Search for the cell housing the specified text and yield its [x, y] center coordinate. 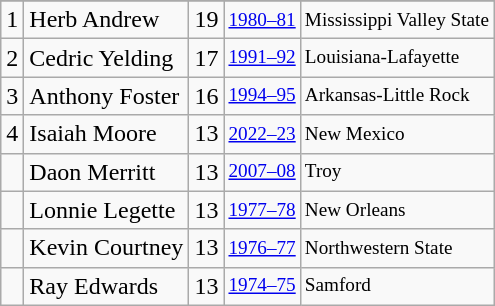
2022–23 [262, 134]
Northwestern State [396, 248]
Ray Edwards [106, 286]
Louisiana-Lafayette [396, 58]
1994–95 [262, 96]
1980–81 [262, 20]
16 [206, 96]
Isaiah Moore [106, 134]
1977–78 [262, 210]
Cedric Yelding [106, 58]
3 [12, 96]
Arkansas-Little Rock [396, 96]
Lonnie Legette [106, 210]
4 [12, 134]
New Orleans [396, 210]
1 [12, 20]
Samford [396, 286]
1991–92 [262, 58]
New Mexico [396, 134]
Daon Merritt [106, 172]
2 [12, 58]
1976–77 [262, 248]
2007–08 [262, 172]
Mississippi Valley State [396, 20]
Herb Andrew [106, 20]
Kevin Courtney [106, 248]
1974–75 [262, 286]
17 [206, 58]
Troy [396, 172]
19 [206, 20]
Anthony Foster [106, 96]
